From the cell containing the given text, extract its center point as (x, y) coordinate. 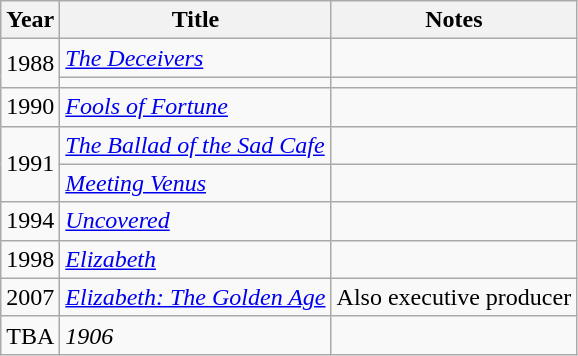
Also executive producer (454, 297)
1988 (30, 64)
The Deceivers (196, 58)
TBA (30, 335)
Title (196, 20)
1990 (30, 107)
2007 (30, 297)
Elizabeth (196, 259)
Year (30, 20)
Uncovered (196, 221)
The Ballad of the Sad Cafe (196, 145)
Fools of Fortune (196, 107)
Meeting Venus (196, 183)
Notes (454, 20)
1998 (30, 259)
1994 (30, 221)
1991 (30, 164)
1906 (196, 335)
Elizabeth: The Golden Age (196, 297)
